Capture the cell that displays the provided text and extract its [X, Y] central coordinate. 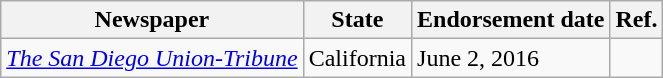
State [357, 20]
June 2, 2016 [511, 58]
The San Diego Union-Tribune [152, 58]
Newspaper [152, 20]
Ref. [636, 20]
Endorsement date [511, 20]
California [357, 58]
